Detect which cell encompasses the target text, then output its (X, Y) center coordinate. 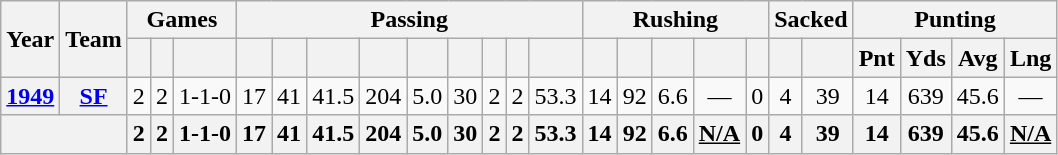
Punting (955, 20)
Rushing (676, 20)
Team (94, 39)
Pnt (876, 58)
Games (182, 20)
Lng (1030, 58)
Avg (978, 58)
Yds (926, 58)
Sacked (811, 20)
1949 (30, 96)
Passing (410, 20)
SF (94, 96)
Year (30, 39)
